Capture the cell that displays the provided text and extract its [x, y] central coordinate. 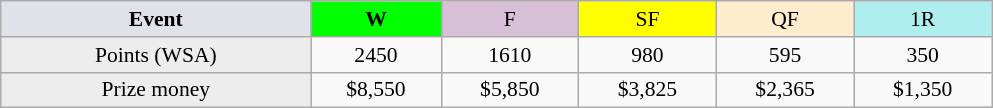
Prize money [156, 90]
$2,365 [785, 90]
$5,850 [510, 90]
F [510, 19]
1610 [510, 55]
595 [785, 55]
Event [156, 19]
2450 [376, 55]
QF [785, 19]
SF [648, 19]
W [376, 19]
$1,350 [923, 90]
Points (WSA) [156, 55]
$8,550 [376, 90]
$3,825 [648, 90]
350 [923, 55]
980 [648, 55]
1R [923, 19]
